Search for the cell housing the specified text and yield its [X, Y] center coordinate. 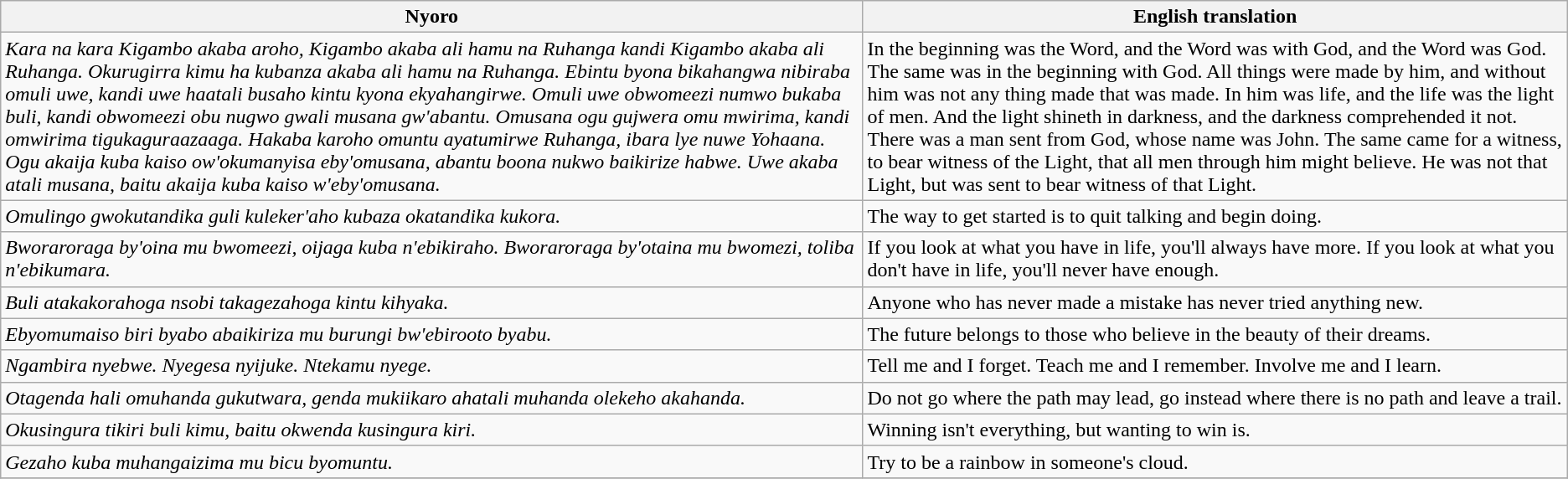
English translation [1215, 17]
Buli atakakorahoga nsobi takagezahoga kintu kihyaka. [432, 302]
Bworaroraga by'oina mu bwomeezi, oijaga kuba n'ebikiraho. Bworaroraga by'otaina mu bwomezi, toliba n'ebikumara. [432, 260]
Gezaho kuba muhangaizima mu bicu byomuntu. [432, 461]
Okusingura tikiri buli kimu, baitu okwenda kusingura kiri. [432, 430]
Otagenda hali omuhanda gukutwara, genda mukiikaro ahatali muhanda olekeho akahanda. [432, 398]
The way to get started is to quit talking and begin doing. [1215, 216]
Ngambira nyebwe. Nyegesa nyijuke. Ntekamu nyege. [432, 366]
Tell me and I forget. Teach me and I remember. Involve me and I learn. [1215, 366]
Try to be a rainbow in someone's cloud. [1215, 461]
The future belongs to those who believe in the beauty of their dreams. [1215, 334]
Ebyomumaiso biri byabo abaikiriza mu burungi bw'ebirooto byabu. [432, 334]
If you look at what you have in life, you'll always have more. If you look at what you don't have in life, you'll never have enough. [1215, 260]
Nyoro [432, 17]
Do not go where the path may lead, go instead where there is no path and leave a trail. [1215, 398]
Anyone who has never made a mistake has never tried anything new. [1215, 302]
Omulingo gwokutandika guli kuleker'aho kubaza okatandika kukora. [432, 216]
Winning isn't everything, but wanting to win is. [1215, 430]
